Extract the (X, Y) coordinate from the center of the cell holding the provided text.  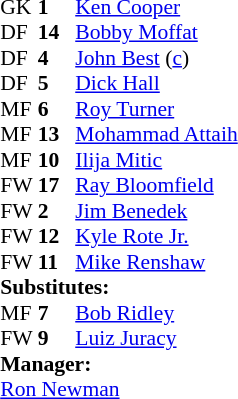
Mohammad Attaih (156, 135)
Bobby Moffat (156, 33)
10 (57, 160)
Roy Turner (156, 109)
7 (57, 313)
Substitutes: (118, 287)
Bob Ridley (156, 313)
Jim Benedek (156, 211)
Dick Hall (156, 83)
14 (57, 33)
6 (57, 109)
2 (57, 211)
Manager: (118, 364)
Ilija Mitic (156, 160)
Kyle Rote Jr. (156, 237)
5 (57, 83)
12 (57, 237)
17 (57, 185)
11 (57, 262)
9 (57, 339)
Ray Bloomfield (156, 185)
John Best (c) (156, 58)
Mike Renshaw (156, 262)
13 (57, 135)
4 (57, 58)
Luiz Juracy (156, 339)
